Extract the (X, Y) coordinate from the center of the cell holding the provided text.  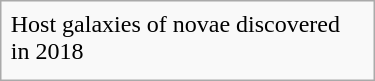
Host galaxies of novae discovered in 2018 (187, 38)
